From the cell containing the given text, extract its center point as [x, y] coordinate. 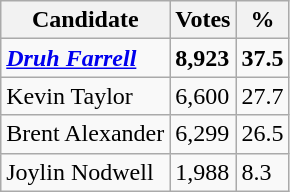
Votes [203, 20]
8.3 [262, 172]
Druh Farrell [86, 58]
% [262, 20]
1,988 [203, 172]
27.7 [262, 96]
6,299 [203, 134]
Kevin Taylor [86, 96]
Candidate [86, 20]
Joylin Nodwell [86, 172]
Brent Alexander [86, 134]
6,600 [203, 96]
8,923 [203, 58]
37.5 [262, 58]
26.5 [262, 134]
